Scan for the cell matching the given text and deliver its (x, y) coordinate at center. 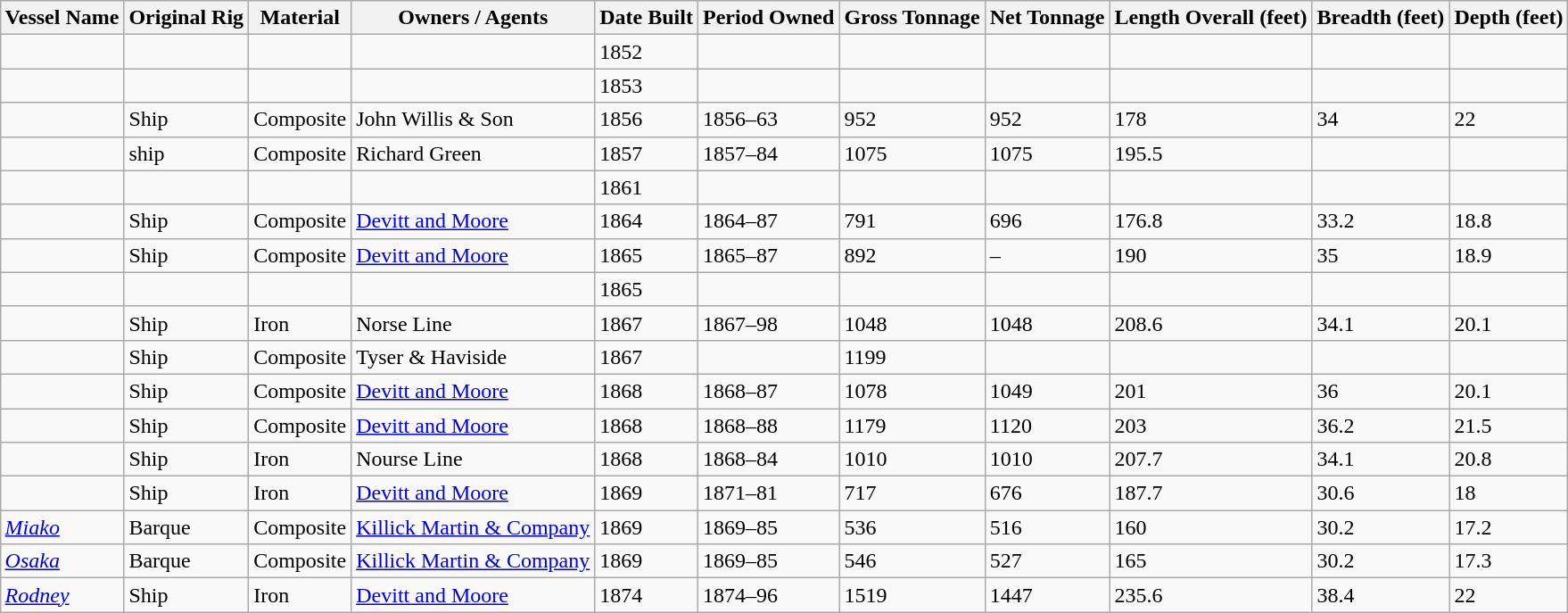
1856 (647, 120)
18.9 (1509, 255)
21.5 (1509, 426)
546 (912, 561)
235.6 (1211, 595)
160 (1211, 527)
Length Overall (feet) (1211, 18)
– (1047, 255)
791 (912, 221)
36 (1381, 391)
ship (186, 153)
516 (1047, 527)
527 (1047, 561)
1865–87 (768, 255)
1519 (912, 595)
Material (300, 18)
Owners / Agents (473, 18)
1857 (647, 153)
1868–88 (768, 426)
17.3 (1509, 561)
1861 (647, 187)
Depth (feet) (1509, 18)
1852 (647, 52)
20.8 (1509, 460)
35 (1381, 255)
Osaka (62, 561)
Original Rig (186, 18)
38.4 (1381, 595)
18 (1509, 493)
Norse Line (473, 323)
36.2 (1381, 426)
1871–81 (768, 493)
Vessel Name (62, 18)
Miako (62, 527)
696 (1047, 221)
1857–84 (768, 153)
1868–84 (768, 460)
30.6 (1381, 493)
Tyser & Haviside (473, 357)
1199 (912, 357)
John Willis & Son (473, 120)
1447 (1047, 595)
190 (1211, 255)
892 (912, 255)
1049 (1047, 391)
Richard Green (473, 153)
203 (1211, 426)
165 (1211, 561)
Gross Tonnage (912, 18)
187.7 (1211, 493)
176.8 (1211, 221)
Nourse Line (473, 460)
207.7 (1211, 460)
1874–96 (768, 595)
33.2 (1381, 221)
Net Tonnage (1047, 18)
1868–87 (768, 391)
34 (1381, 120)
1179 (912, 426)
536 (912, 527)
Date Built (647, 18)
1120 (1047, 426)
17.2 (1509, 527)
1078 (912, 391)
1864–87 (768, 221)
201 (1211, 391)
1874 (647, 595)
195.5 (1211, 153)
18.8 (1509, 221)
717 (912, 493)
208.6 (1211, 323)
Period Owned (768, 18)
1864 (647, 221)
Breadth (feet) (1381, 18)
676 (1047, 493)
Rodney (62, 595)
1856–63 (768, 120)
1867–98 (768, 323)
1853 (647, 86)
178 (1211, 120)
